Identify which cell holds the provided text, then report its (x, y) central coordinate. 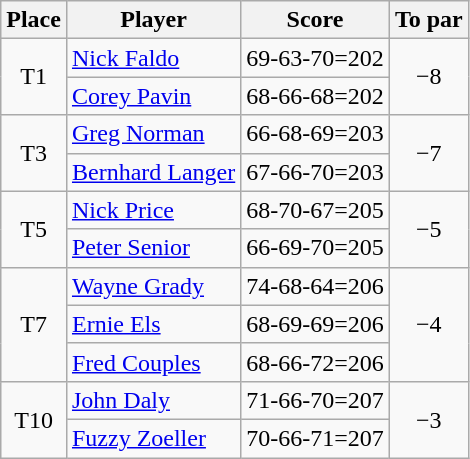
−4 (428, 324)
71-66-70=207 (316, 400)
68-69-69=206 (316, 324)
−5 (428, 229)
T1 (34, 77)
Wayne Grady (153, 286)
69-63-70=202 (316, 58)
68-66-68=202 (316, 96)
Greg Norman (153, 134)
T5 (34, 229)
Place (34, 20)
66-68-69=203 (316, 134)
68-66-72=206 (316, 362)
To par (428, 20)
Score (316, 20)
Nick Faldo (153, 58)
Nick Price (153, 210)
Ernie Els (153, 324)
T3 (34, 153)
−3 (428, 419)
66-69-70=205 (316, 248)
Player (153, 20)
T10 (34, 419)
Bernhard Langer (153, 172)
John Daly (153, 400)
Fuzzy Zoeller (153, 438)
Peter Senior (153, 248)
70-66-71=207 (316, 438)
−8 (428, 77)
Corey Pavin (153, 96)
74-68-64=206 (316, 286)
67-66-70=203 (316, 172)
68-70-67=205 (316, 210)
T7 (34, 324)
Fred Couples (153, 362)
−7 (428, 153)
